Provide the (x, y) coordinate of the cell's center where the given text is located.  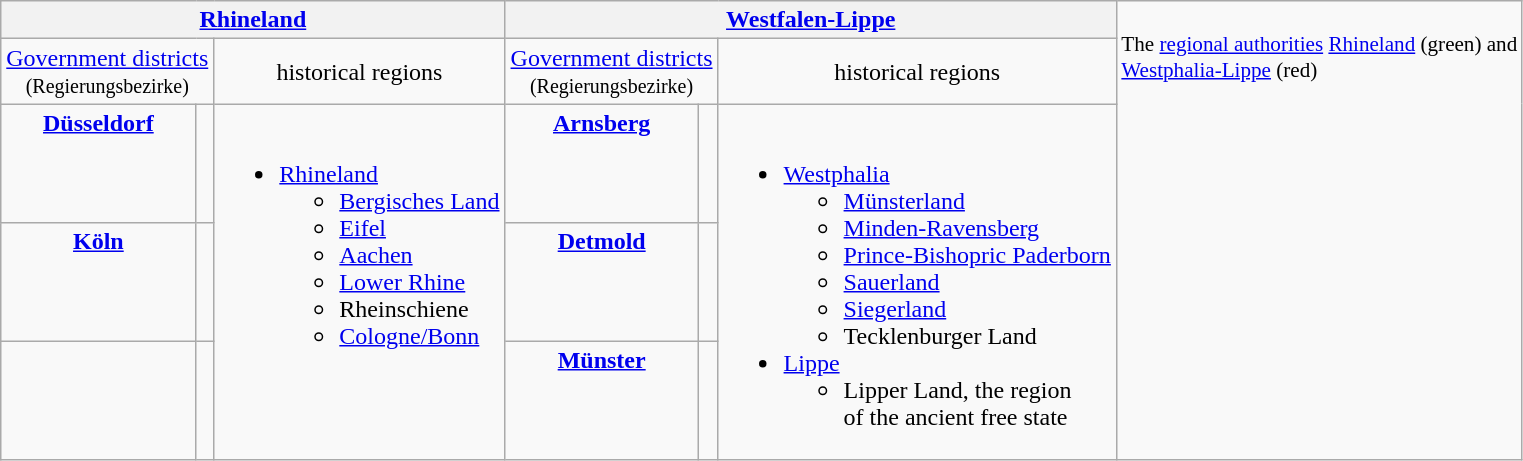
RhinelandBergisches LandEifelAachenLower RhineRheinschieneCologne/Bonn (360, 282)
Westfalen-Lippe (810, 20)
Detmold (602, 282)
Düsseldorf (98, 164)
Münster (602, 400)
Rhineland (253, 20)
Köln (98, 282)
The regional authorities Rhineland (green) and Westphalia-Lippe (red) (1319, 230)
Arnsberg (602, 164)
